Return (X, Y) of the center of cell containing provided text 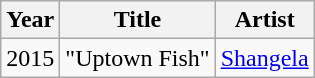
2015 (30, 58)
"Uptown Fish" (138, 58)
Shangela (264, 58)
Artist (264, 20)
Year (30, 20)
Title (138, 20)
